From the cell containing the given text, extract its center point as [X, Y] coordinate. 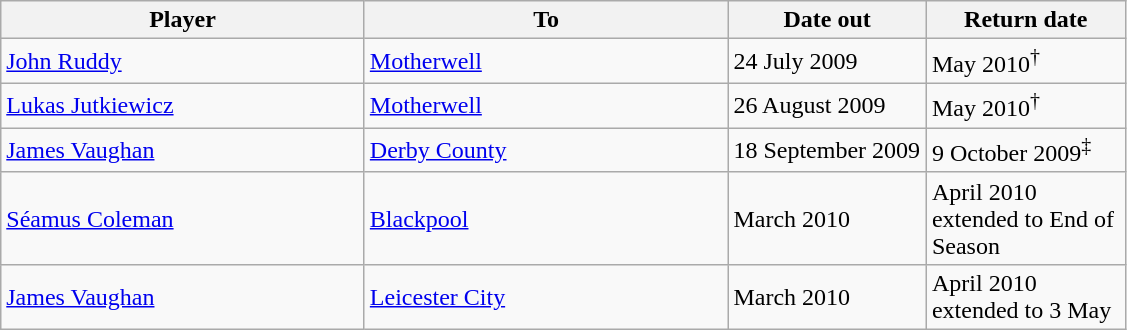
Leicester City [546, 298]
Return date [1026, 20]
9 October 2009‡ [1026, 150]
April 2010 extended to 3 May [1026, 298]
18 September 2009 [828, 150]
Player [183, 20]
Date out [828, 20]
26 August 2009 [828, 106]
To [546, 20]
Lukas Jutkiewicz [183, 106]
April 2010 extended to End of Season [1026, 218]
Derby County [546, 150]
24 July 2009 [828, 62]
John Ruddy [183, 62]
Blackpool [546, 218]
Séamus Coleman [183, 218]
